Locate the cell with the specified text and output its [X, Y] center coordinate. 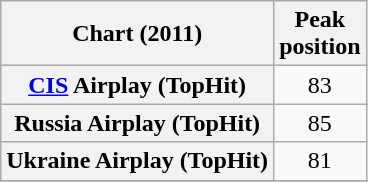
Russia Airplay (TopHit) [138, 123]
Chart (2011) [138, 34]
85 [320, 123]
CIS Airplay (TopHit) [138, 85]
83 [320, 85]
Ukraine Airplay (TopHit) [138, 161]
81 [320, 161]
Peakposition [320, 34]
